Return the (x, y) coordinate for the center point of the cell that contains the specified text.  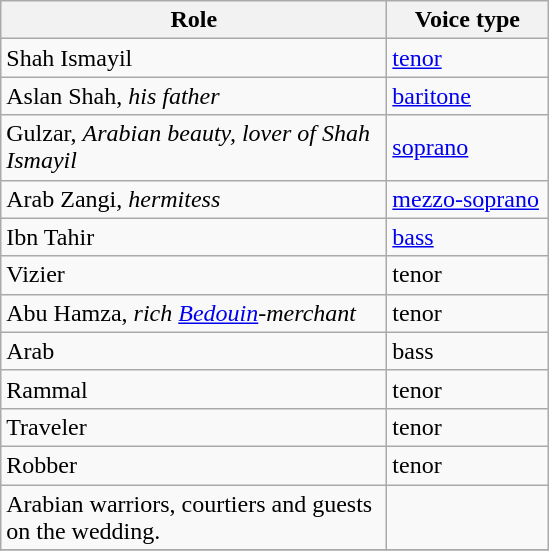
Rammal (194, 389)
Gulzar, Arabian beauty, lover of Shah Ismayil (194, 148)
soprano (468, 148)
Abu Hamza, rich Bedouin-merchant (194, 313)
baritone (468, 96)
Shah Ismayil (194, 58)
Traveler (194, 427)
mezzo-soprano (468, 199)
Arab Zangi, hermitess (194, 199)
Robber (194, 465)
Arab (194, 351)
Aslan Shah, his father (194, 96)
Voice type (468, 20)
Ibn Tahir (194, 237)
Role (194, 20)
Vizier (194, 275)
Arabian warriors, courtiers and guests on the wedding. (194, 516)
